Output the (x, y) coordinate of the center of the cell containing the given text.  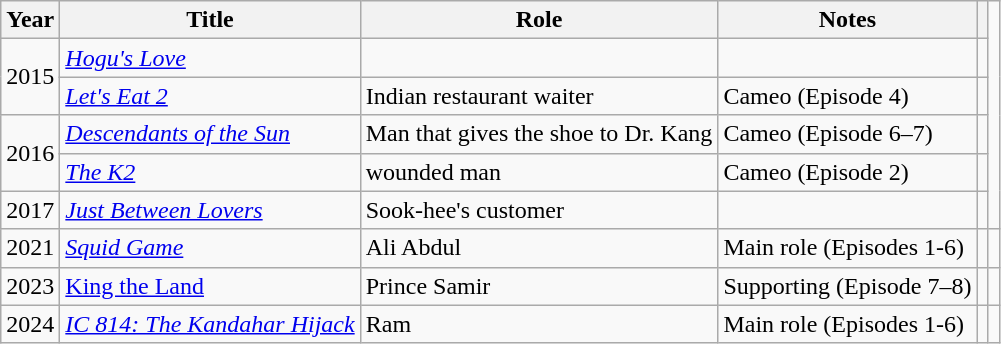
Hogu's Love (210, 58)
2016 (30, 153)
Indian restaurant waiter (539, 96)
Let's Eat 2 (210, 96)
Title (210, 20)
Role (539, 20)
The K2 (210, 172)
Year (30, 20)
Man that gives the shoe to Dr. Kang (539, 134)
2015 (30, 77)
Descendants of the Sun (210, 134)
IC 814: The Kandahar Hijack (210, 324)
Just Between Lovers (210, 210)
Cameo (Episode 4) (848, 96)
Cameo (Episode 2) (848, 172)
Squid Game (210, 248)
Notes (848, 20)
Sook-hee's customer (539, 210)
2023 (30, 286)
Prince Samir (539, 286)
2021 (30, 248)
2017 (30, 210)
Cameo (Episode 6–7) (848, 134)
Supporting (Episode 7–8) (848, 286)
wounded man (539, 172)
Ali Abdul (539, 248)
Ram (539, 324)
King the Land (210, 286)
2024 (30, 324)
